Output the [X, Y] coordinate of the center of the cell containing the given text.  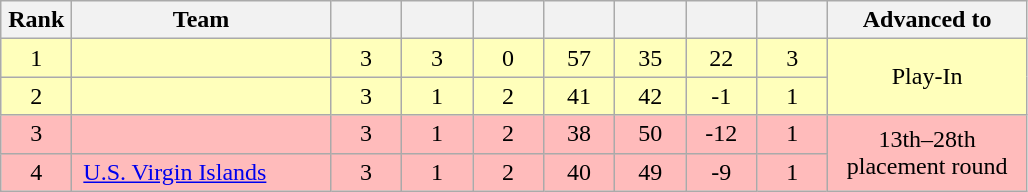
Team [202, 20]
-9 [722, 172]
-12 [722, 134]
49 [650, 172]
41 [580, 96]
50 [650, 134]
Rank [36, 20]
57 [580, 58]
4 [36, 172]
0 [508, 58]
35 [650, 58]
38 [580, 134]
42 [650, 96]
Play-In [928, 77]
40 [580, 172]
13th–28th placement round [928, 153]
22 [722, 58]
U.S. Virgin Islands [202, 172]
Advanced to [928, 20]
-1 [722, 96]
